For the text-containing cell, return its midpoint in (X, Y) coordinate format. 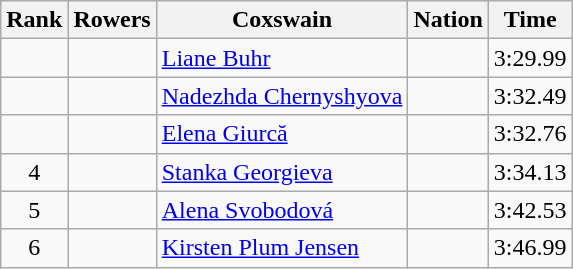
Nadezhda Chernyshyova (282, 96)
Stanka Georgieva (282, 172)
3:29.99 (530, 58)
Rowers (112, 20)
3:32.49 (530, 96)
3:32.76 (530, 134)
6 (34, 248)
Nation (448, 20)
Liane Buhr (282, 58)
Alena Svobodová (282, 210)
3:46.99 (530, 248)
Elena Giurcă (282, 134)
3:42.53 (530, 210)
Coxswain (282, 20)
4 (34, 172)
3:34.13 (530, 172)
Kirsten Plum Jensen (282, 248)
Time (530, 20)
5 (34, 210)
Rank (34, 20)
